Identify which cell holds the provided text, then report its (X, Y) central coordinate. 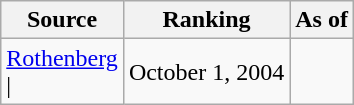
Ranking (206, 20)
As of (322, 20)
October 1, 2004 (206, 72)
Rothenberg| (62, 72)
Source (62, 20)
